Output the [X, Y] coordinate of the center of the cell containing the given text.  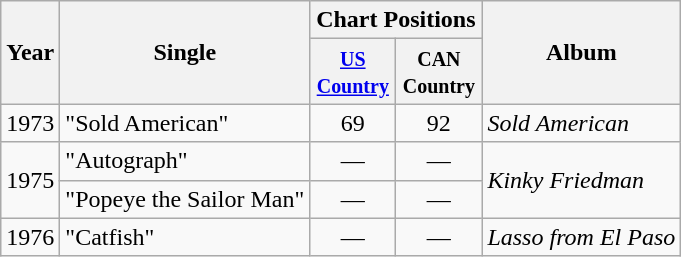
Lasso from El Paso [582, 237]
CAN Country [439, 72]
1976 [30, 237]
"Autograph" [185, 161]
Kinky Friedman [582, 180]
"Sold American" [185, 123]
Chart Positions [396, 20]
1973 [30, 123]
"Catfish" [185, 237]
1975 [30, 180]
69 [353, 123]
Album [582, 52]
US Country [353, 72]
Sold American [582, 123]
Single [185, 52]
"Popeye the Sailor Man" [185, 199]
Year [30, 52]
92 [439, 123]
